Search for the cell housing the specified text and yield its [X, Y] center coordinate. 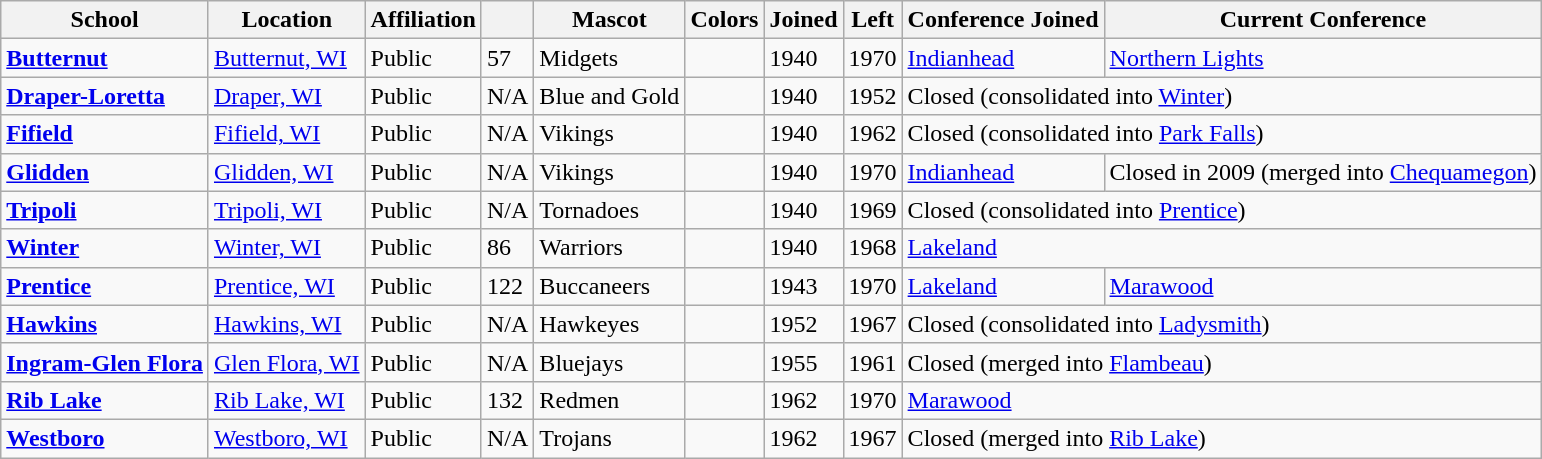
1961 [872, 362]
Fifield, WI [286, 134]
1969 [872, 210]
1955 [804, 362]
86 [507, 248]
Closed (consolidated into Park Falls) [1222, 134]
Fifield [105, 134]
Glen Flora, WI [286, 362]
Buccaneers [610, 286]
Tripoli, WI [286, 210]
Rib Lake [105, 400]
Hawkins, WI [286, 324]
Tripoli [105, 210]
Prentice, WI [286, 286]
Westboro [105, 438]
1968 [872, 248]
Ingram-Glen Flora [105, 362]
Affiliation [423, 20]
Bluejays [610, 362]
Mascot [610, 20]
Current Conference [1323, 20]
Midgets [610, 58]
Glidden, WI [286, 172]
Conference Joined [1003, 20]
School [105, 20]
Redmen [610, 400]
Winter, WI [286, 248]
Closed (consolidated into Winter) [1222, 96]
Rib Lake, WI [286, 400]
Northern Lights [1323, 58]
Warriors [610, 248]
Blue and Gold [610, 96]
Winter [105, 248]
Butternut [105, 58]
Westboro, WI [286, 438]
Joined [804, 20]
132 [507, 400]
Prentice [105, 286]
Trojans [610, 438]
Left [872, 20]
122 [507, 286]
Draper, WI [286, 96]
Hawkins [105, 324]
Colors [724, 20]
Tornadoes [610, 210]
1943 [804, 286]
Closed (consolidated into Ladysmith) [1222, 324]
Draper-Loretta [105, 96]
Location [286, 20]
57 [507, 58]
Closed (merged into Rib Lake) [1222, 438]
Closed in 2009 (merged into Chequamegon) [1323, 172]
Glidden [105, 172]
Butternut, WI [286, 58]
Closed (consolidated into Prentice) [1222, 210]
Hawkeyes [610, 324]
Closed (merged into Flambeau) [1222, 362]
